Output the (X, Y) coordinate of the center of the cell containing the given text.  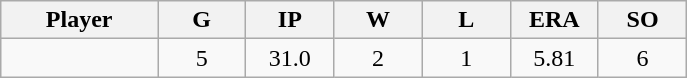
5.81 (554, 58)
G (202, 20)
SO (642, 20)
1 (466, 58)
31.0 (290, 58)
2 (378, 58)
ERA (554, 20)
L (466, 20)
W (378, 20)
5 (202, 58)
Player (80, 20)
6 (642, 58)
IP (290, 20)
